Identify which cell holds the provided text, then report its (X, Y) central coordinate. 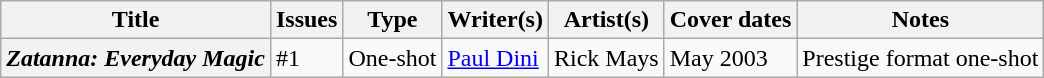
Title (136, 20)
Type (392, 20)
Rick Mays (606, 58)
Issues (306, 20)
#1 (306, 58)
Notes (920, 20)
One-shot (392, 58)
Prestige format one-shot (920, 58)
Writer(s) (496, 20)
Zatanna: Everyday Magic (136, 58)
Artist(s) (606, 20)
Cover dates (730, 20)
May 2003 (730, 58)
Paul Dini (496, 58)
